From the cell containing the given text, extract its center point as (X, Y) coordinate. 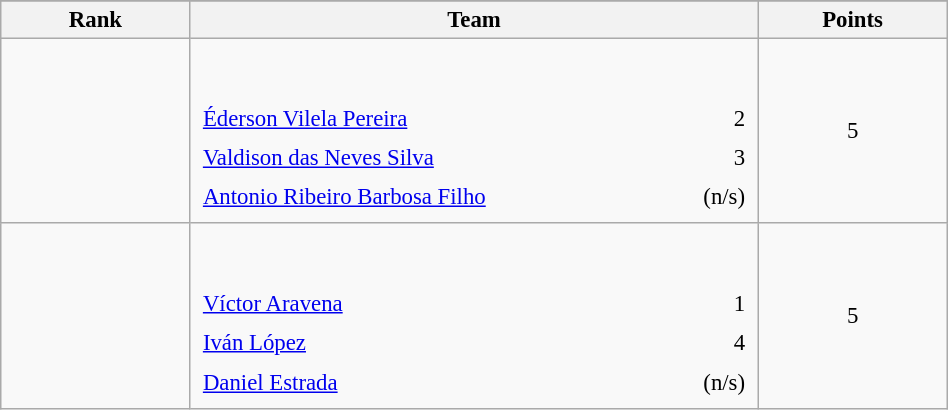
4 (680, 343)
Éderson Vilela Pereira (432, 119)
Víctor Aravena 1 Iván López 4 Daniel Estrada (n/s) (474, 316)
3 (708, 158)
Éderson Vilela Pereira 2 Valdison das Neves Silva 3 Antonio Ribeiro Barbosa Filho (n/s) (474, 132)
Valdison das Neves Silva (432, 158)
Víctor Aravena (402, 304)
Points (852, 20)
Rank (96, 20)
Antonio Ribeiro Barbosa Filho (432, 197)
Iván López (402, 343)
1 (680, 304)
2 (708, 119)
Daniel Estrada (402, 382)
Team (474, 20)
